Capture the cell that displays the provided text and extract its (x, y) central coordinate. 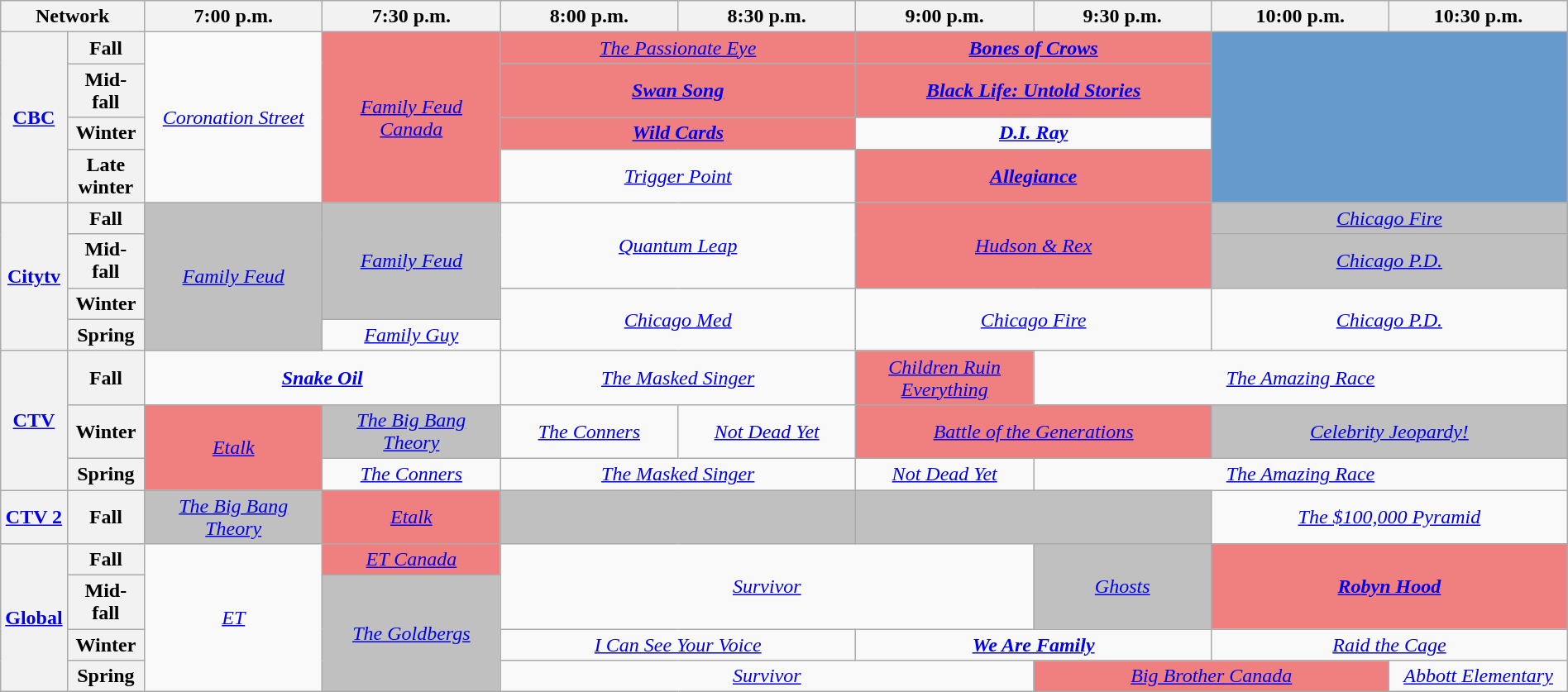
The $100,000 Pyramid (1389, 516)
Late winter (106, 175)
Battle of the Generations (1034, 432)
D.I. Ray (1034, 133)
Hudson & Rex (1034, 245)
Abbott Elementary (1479, 676)
Quantum Leap (678, 245)
Citytv (34, 276)
9:00 p.m. (944, 17)
Snake Oil (323, 377)
Raid the Cage (1389, 645)
7:30 p.m. (412, 17)
10:00 p.m. (1300, 17)
Network (73, 17)
7:00 p.m. (233, 17)
CTV 2 (34, 516)
9:30 p.m. (1123, 17)
Ghosts (1123, 587)
Swan Song (678, 91)
Coronation Street (233, 117)
Black Life: Untold Stories (1034, 91)
We Are Family (1034, 645)
Allegiance (1034, 175)
I Can See Your Voice (678, 645)
Family Guy (412, 335)
Chicago Med (678, 319)
ET Canada (412, 560)
Wild Cards (678, 133)
CTV (34, 420)
Robyn Hood (1389, 587)
Bones of Crows (1034, 48)
The Goldbergs (412, 633)
Celebrity Jeopardy! (1389, 432)
8:30 p.m. (767, 17)
Children Ruin Everything (944, 377)
Trigger Point (678, 175)
8:00 p.m. (589, 17)
Family Feud Canada (412, 117)
Global (34, 618)
The Passionate Eye (678, 48)
CBC (34, 117)
ET (233, 618)
Big Brother Canada (1212, 676)
10:30 p.m. (1479, 17)
